Scan for the cell matching the given text and deliver its [x, y] coordinate at center. 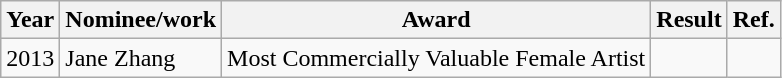
Most Commercially Valuable Female Artist [436, 58]
Year [30, 20]
Ref. [754, 20]
Award [436, 20]
Result [689, 20]
Jane Zhang [141, 58]
2013 [30, 58]
Nominee/work [141, 20]
